Identify which cell holds the provided text, then report its [X, Y] central coordinate. 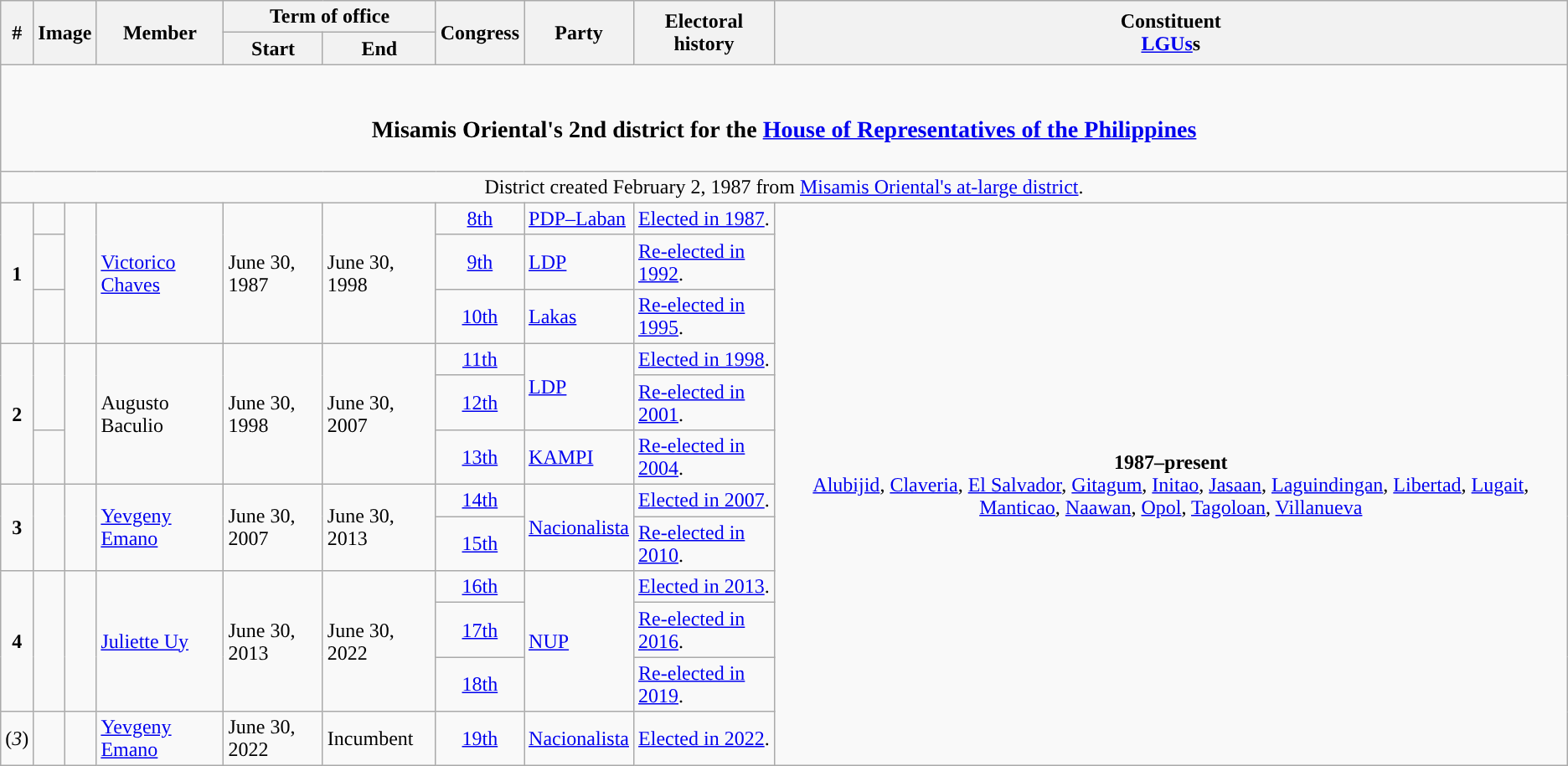
Elected in 2013. [704, 587]
Member [160, 33]
9th [479, 261]
June 30, 1987 [273, 273]
16th [479, 587]
(3) [17, 738]
13th [479, 457]
Image [65, 33]
Augusto Baculio [160, 414]
Elected in 1998. [704, 359]
14th [479, 501]
3 [17, 527]
ConstituentLGUss [1171, 33]
Re-elected in 1995. [704, 316]
1987–presentAlubijid, Claveria, El Salvador, Gitagum, Initao, Jasaan, Laguindingan, Libertad, Lugait, Manticao, Naawan, Opol, Tagoloan, Villanueva [1171, 484]
Juliette Uy [160, 641]
8th [479, 218]
4 [17, 641]
Re-elected in 2010. [704, 544]
Elected in 2007. [704, 501]
12th [479, 402]
District created February 2, 1987 from Misamis Oriental's at-large district. [784, 187]
1 [17, 273]
Elected in 2022. [704, 738]
Incumbent [379, 738]
Misamis Oriental's 2nd district for the House of Representatives of the Philippines [784, 117]
Re-elected in 2016. [704, 630]
Term of office [330, 17]
Re-elected in 1992. [704, 261]
10th [479, 316]
Party [580, 33]
End [379, 49]
11th [479, 359]
NUP [580, 641]
2 [17, 414]
Re-elected in 2004. [704, 457]
Electoral history [704, 33]
15th [479, 544]
17th [479, 630]
Congress [479, 33]
Re-elected in 2019. [704, 685]
# [17, 33]
Elected in 1987. [704, 218]
19th [479, 738]
Start [273, 49]
18th [479, 685]
Lakas [580, 316]
Victorico Chaves [160, 273]
KAMPI [580, 457]
Re-elected in 2001. [704, 402]
PDP–Laban [580, 218]
